Return the (x, y) coordinate for the center point of the cell that contains the specified text.  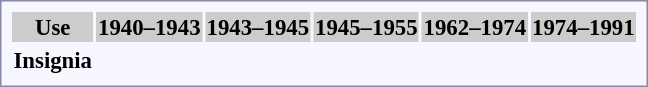
1974–1991 (584, 27)
1943–1945 (258, 27)
Insignia (53, 60)
1962–1974 (475, 27)
1940–1943 (150, 27)
1945–1955 (367, 27)
Use (53, 27)
